Extract the (X, Y) coordinate from the center of the cell holding the provided text.  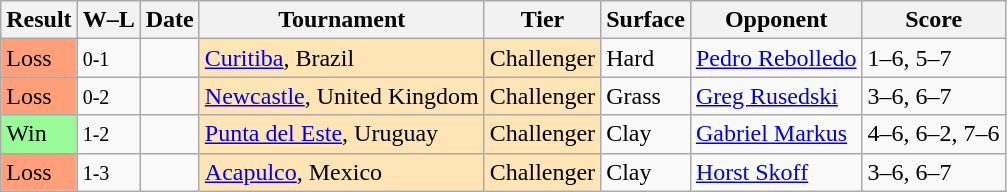
1-2 (108, 134)
Pedro Rebolledo (776, 58)
0-1 (108, 58)
Win (39, 134)
Tier (542, 20)
4–6, 6–2, 7–6 (934, 134)
Curitiba, Brazil (342, 58)
0-2 (108, 96)
Opponent (776, 20)
Greg Rusedski (776, 96)
Hard (646, 58)
Gabriel Markus (776, 134)
Score (934, 20)
Tournament (342, 20)
1-3 (108, 172)
1–6, 5–7 (934, 58)
Surface (646, 20)
Grass (646, 96)
Horst Skoff (776, 172)
Date (170, 20)
W–L (108, 20)
Result (39, 20)
Newcastle, United Kingdom (342, 96)
Acapulco, Mexico (342, 172)
Punta del Este, Uruguay (342, 134)
